Provide the (X, Y) coordinate of the cell's center where the given text is located.  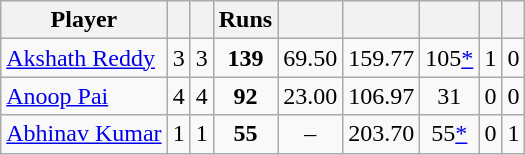
55* (450, 134)
Runs (245, 20)
31 (450, 96)
Anoop Pai (84, 96)
23.00 (310, 96)
106.97 (382, 96)
159.77 (382, 58)
55 (245, 134)
139 (245, 58)
Player (84, 20)
Abhinav Kumar (84, 134)
– (310, 134)
Akshath Reddy (84, 58)
92 (245, 96)
69.50 (310, 58)
105* (450, 58)
203.70 (382, 134)
